From the cell containing the given text, extract its center point as (x, y) coordinate. 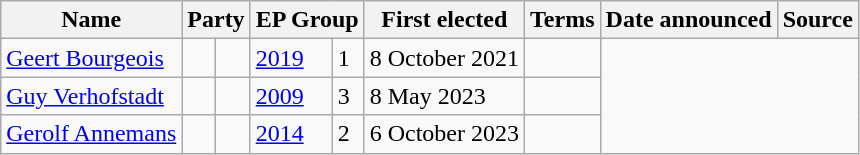
2009 (291, 96)
Name (92, 20)
2019 (291, 58)
EP Group (307, 20)
6 October 2023 (444, 134)
8 May 2023 (444, 96)
Party (216, 20)
First elected (444, 20)
Terms (563, 20)
Source (818, 20)
1 (348, 58)
Gerolf Annemans (92, 134)
Geert Bourgeois (92, 58)
2014 (291, 134)
Guy Verhofstadt (92, 96)
3 (348, 96)
Date announced (688, 20)
2 (348, 134)
8 October 2021 (444, 58)
